Provide the (x, y) coordinate of the cell's center where the given text is located.  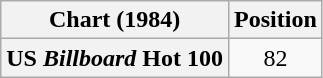
82 (276, 58)
Position (276, 20)
Chart (1984) (115, 20)
US Billboard Hot 100 (115, 58)
